Return [x, y] of the center of cell containing provided text 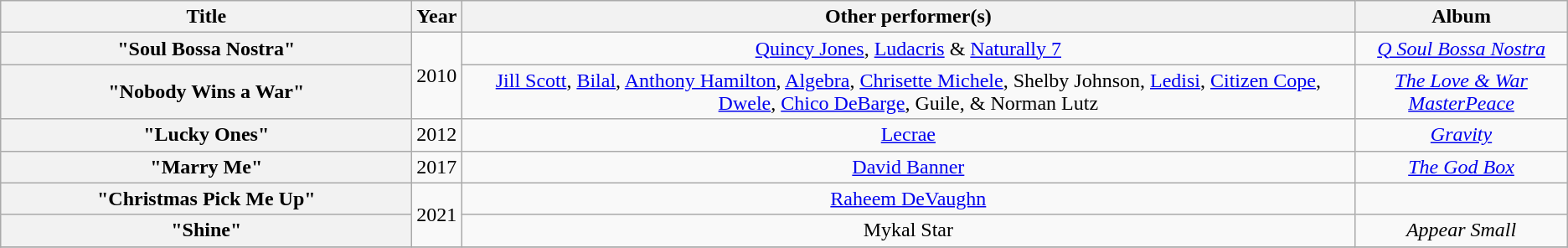
Quincy Jones, Ludacris & Naturally 7 [908, 49]
David Banner [908, 167]
"Christmas Pick Me Up" [206, 199]
The Love & War MasterPeace [1461, 92]
Appear Small [1461, 230]
"Shine" [206, 230]
2021 [437, 214]
Gravity [1461, 135]
The God Box [1461, 167]
Title [206, 17]
"Marry Me" [206, 167]
Lecrae [908, 135]
2017 [437, 167]
2010 [437, 75]
Raheem DeVaughn [908, 199]
Jill Scott, Bilal, Anthony Hamilton, Algebra, Chrisette Michele, Shelby Johnson, Ledisi, Citizen Cope, Dwele, Chico DeBarge, Guile, & Norman Lutz [908, 92]
"Soul Bossa Nostra" [206, 49]
Q Soul Bossa Nostra [1461, 49]
"Lucky Ones" [206, 135]
2012 [437, 135]
"Nobody Wins a War" [206, 92]
Year [437, 17]
Other performer(s) [908, 17]
Album [1461, 17]
Mykal Star [908, 230]
